Capture the cell that displays the provided text and extract its [X, Y] central coordinate. 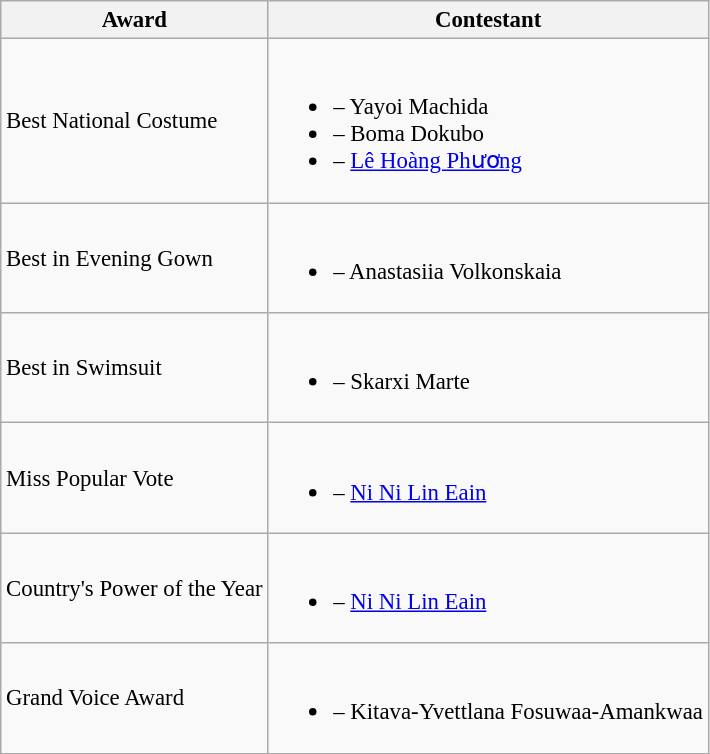
Best in Evening Gown [134, 258]
Award [134, 20]
– Anastasiia Volkonskaia [488, 258]
– Yayoi Machida – Boma Dokubo – Lê Hoàng Phương [488, 121]
Contestant [488, 20]
Best National Costume [134, 121]
– Kitava-Yvettlana Fosuwaa-Amankwaa [488, 698]
Best in Swimsuit [134, 368]
Country's Power of the Year [134, 588]
Miss Popular Vote [134, 478]
– Skarxi Marte [488, 368]
Grand Voice Award [134, 698]
